Return the (x, y) coordinate for the center point of the cell that contains the specified text.  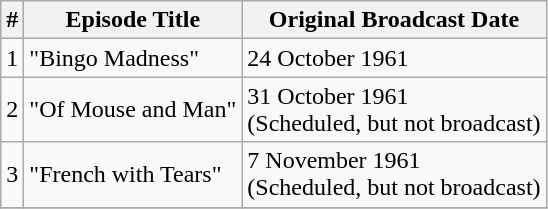
Original Broadcast Date (394, 20)
2 (12, 110)
3 (12, 174)
"Bingo Madness" (133, 58)
31 October 1961(Scheduled, but not broadcast) (394, 110)
7 November 1961(Scheduled, but not broadcast) (394, 174)
# (12, 20)
"French with Tears" (133, 174)
Episode Title (133, 20)
"Of Mouse and Man" (133, 110)
24 October 1961 (394, 58)
1 (12, 58)
